From the cell containing the given text, extract its center point as (x, y) coordinate. 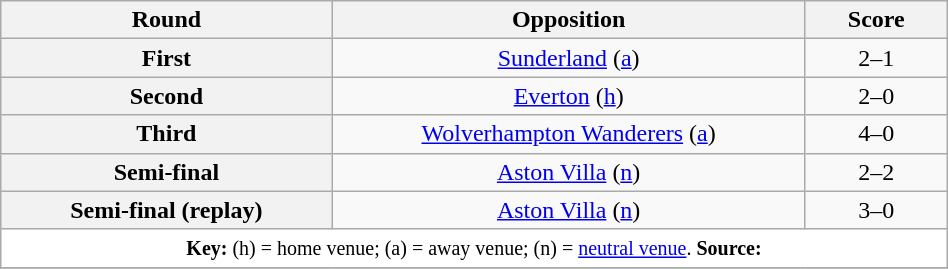
Everton (h) (568, 96)
Semi-final (replay) (166, 210)
Round (166, 20)
2–2 (876, 172)
Wolverhampton Wanderers (a) (568, 134)
2–1 (876, 58)
2–0 (876, 96)
Third (166, 134)
Sunderland (a) (568, 58)
4–0 (876, 134)
Semi-final (166, 172)
3–0 (876, 210)
Score (876, 20)
First (166, 58)
Opposition (568, 20)
Key: (h) = home venue; (a) = away venue; (n) = neutral venue. Source: (474, 248)
Second (166, 96)
